Scan for the cell matching the given text and deliver its (x, y) coordinate at center. 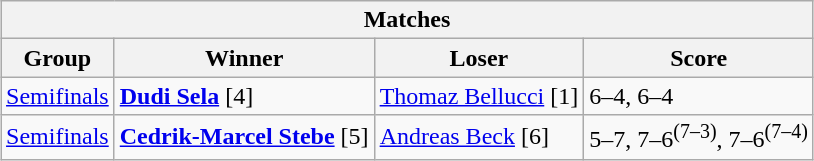
Thomaz Bellucci [1] (479, 96)
Group (58, 58)
Winner (244, 58)
Loser (479, 58)
Score (699, 58)
Cedrik-Marcel Stebe [5] (244, 138)
Matches (408, 20)
6–4, 6–4 (699, 96)
Dudi Sela [4] (244, 96)
Andreas Beck [6] (479, 138)
5–7, 7–6(7–3), 7–6(7–4) (699, 138)
